Capture the cell that displays the provided text and extract its [X, Y] central coordinate. 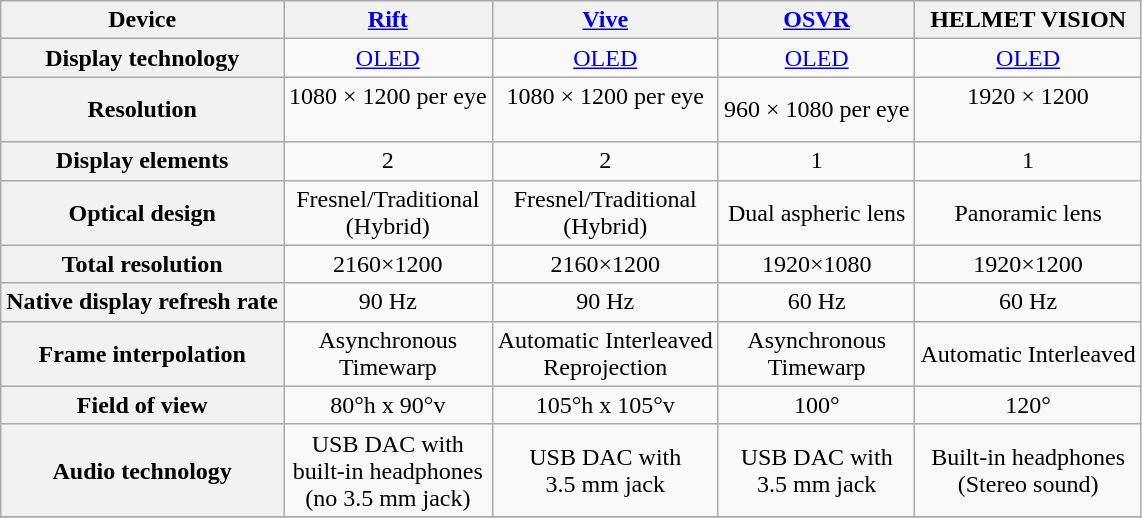
Native display refresh rate [142, 302]
Field of view [142, 405]
Automatic Interleaved [1028, 354]
Dual aspheric lens [816, 212]
HELMET VISION [1028, 20]
USB DAC withbuilt-in headphones(no 3.5 mm jack) [388, 470]
Rift [388, 20]
120° [1028, 405]
Optical design [142, 212]
960 × 1080 per eye [816, 110]
Device [142, 20]
80°h x 90°v [388, 405]
100° [816, 405]
Frame interpolation [142, 354]
Vive [605, 20]
Resolution [142, 110]
Automatic InterleavedReprojection [605, 354]
Panoramic lens [1028, 212]
Total resolution [142, 264]
1920×1080 [816, 264]
Display elements [142, 161]
Audio technology [142, 470]
105°h x 105°v [605, 405]
Display technology [142, 58]
1920 × 1200 [1028, 110]
1920×1200 [1028, 264]
OSVR [816, 20]
Built-in headphones(Stereo sound) [1028, 470]
